Search for the cell housing the specified text and yield its (x, y) center coordinate. 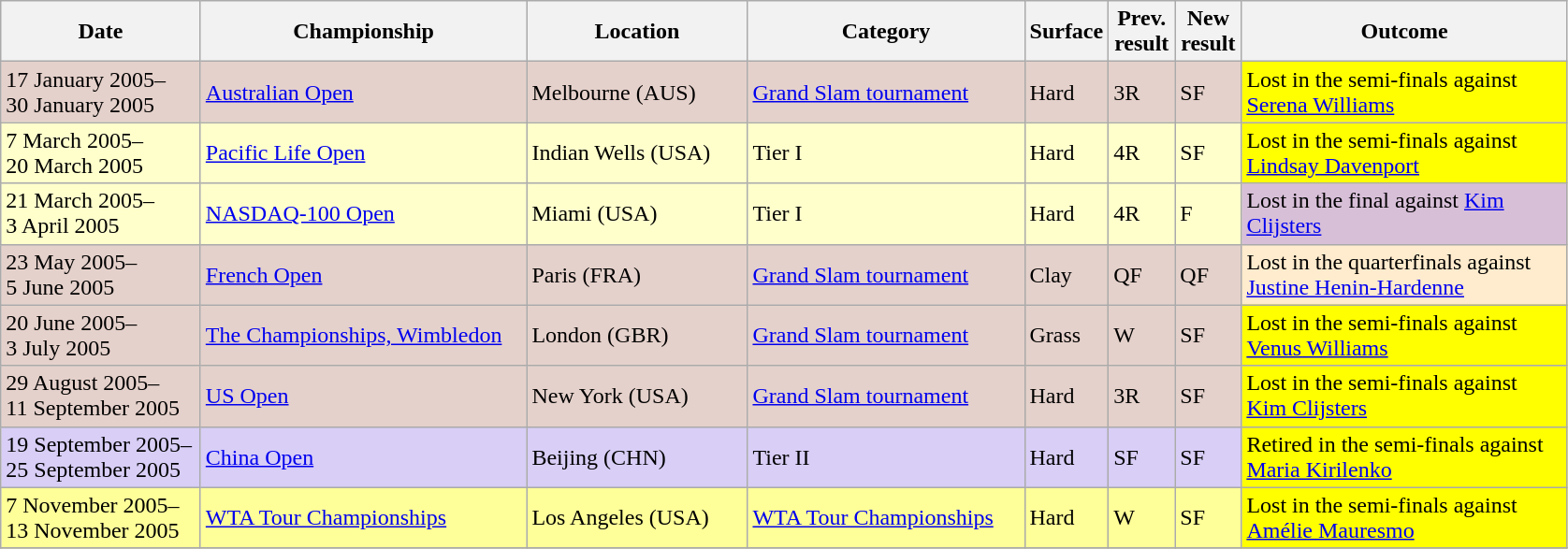
7 March 2005–20 March 2005 (101, 153)
Category (886, 32)
Surface (1067, 32)
China Open (363, 456)
Lost in the semi-finals against Lindsay Davenport (1405, 153)
NASDAQ-100 Open (363, 213)
F (1209, 213)
Grass (1067, 335)
French Open (363, 275)
Prev. result (1141, 32)
Championship (363, 32)
Miami (USA) (637, 213)
23 May 2005–5 June 2005 (101, 275)
The Championships, Wimbledon (363, 335)
Lost in the semi-finals against Kim Clijsters (1405, 397)
Australian Open (363, 92)
Melbourne (AUS) (637, 92)
Retired in the semi-finals against Maria Kirilenko (1405, 456)
20 June 2005–3 July 2005 (101, 335)
Location (637, 32)
Lost in the semi-finals against Venus Williams (1405, 335)
Paris (FRA) (637, 275)
Lost in the semi-finals against Serena Williams (1405, 92)
Indian Wells (USA) (637, 153)
Beijing (CHN) (637, 456)
29 August 2005–11 September 2005 (101, 397)
London (GBR) (637, 335)
US Open (363, 397)
New result (1209, 32)
17 January 2005–30 January 2005 (101, 92)
19 September 2005–25 September 2005 (101, 456)
Pacific Life Open (363, 153)
Date (101, 32)
Tier II (886, 456)
New York (USA) (637, 397)
Outcome (1405, 32)
7 November 2005–13 November 2005 (101, 518)
Los Angeles (USA) (637, 518)
Lost in the final against Kim Clijsters (1405, 213)
Clay (1067, 275)
21 March 2005–3 April 2005 (101, 213)
Lost in the semi-finals against Amélie Mauresmo (1405, 518)
Lost in the quarterfinals against Justine Henin-Hardenne (1405, 275)
